Capture the cell that displays the provided text and extract its [X, Y] central coordinate. 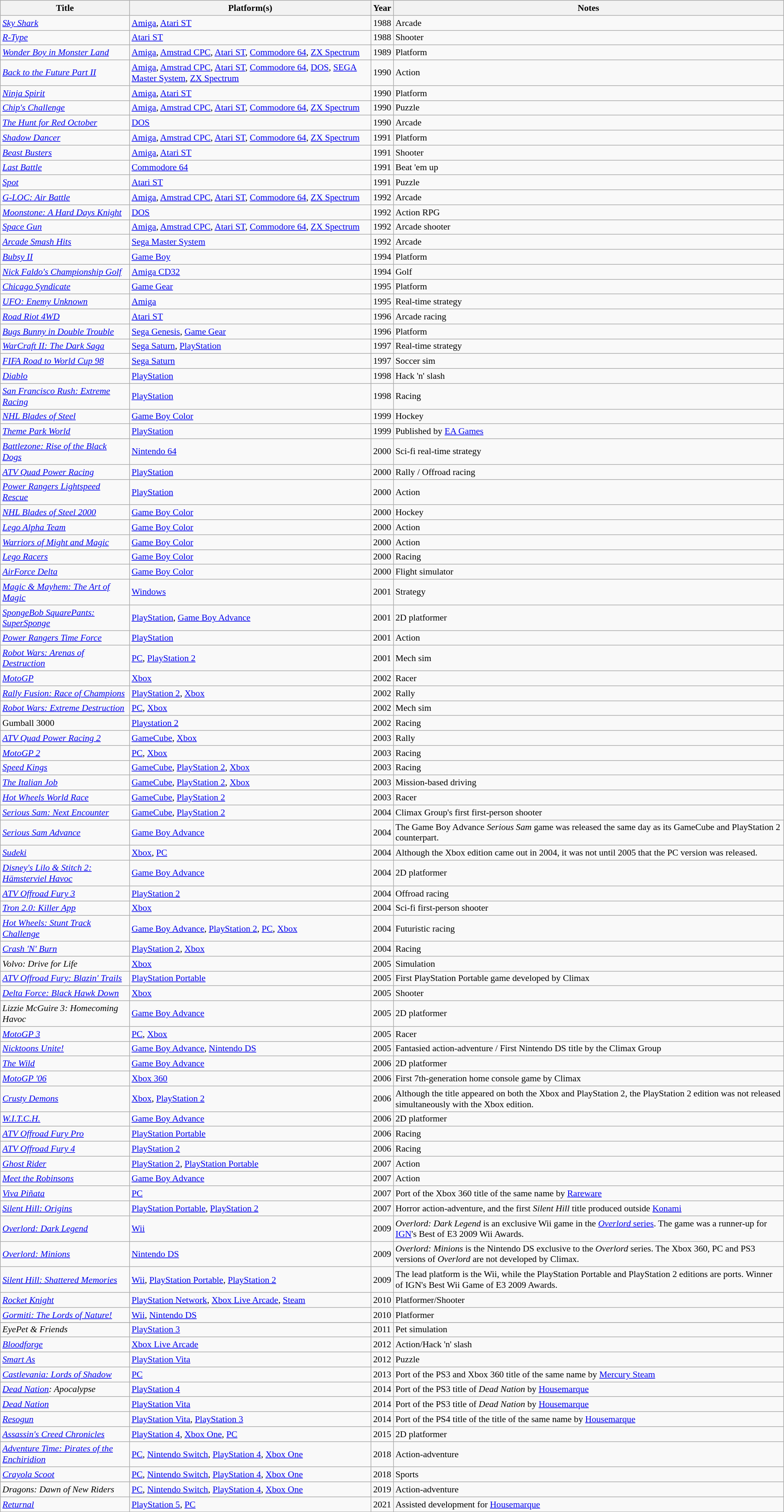
PlayStation Vita, PlayStation 3 [250, 1419]
Bugs Bunny in Double Trouble [65, 332]
2021 [382, 1504]
Overlord: Minions is the Nintendo DS exclusive to the Overlord series. The Xbox 360, PC and PS3 versions of Overlord are not developed by Climax. [589, 1254]
Flight simulator [589, 572]
Dead Nation [65, 1405]
Wii, Nintendo DS [250, 1315]
Horror action-adventure, and the first Silent Hill title produced outside Konami [589, 1208]
Theme Park World [65, 432]
Sega Master System [250, 242]
Windows [250, 592]
Silent Hill: Origins [65, 1208]
PlayStation, Game Boy Advance [250, 618]
PC, PlayStation 2 [250, 658]
Port of the Xbox 360 title of the same name by Rareware [589, 1194]
Ghost Rider [65, 1164]
MotoGP '06 [65, 1079]
2019 [382, 1489]
Amiga CD32 [250, 272]
Back to the Future Part II [65, 73]
Arcade shooter [589, 227]
PlayStation 4, Xbox One, PC [250, 1434]
Offroad racing [589, 894]
Overlord: Minions [65, 1254]
FIFA Road to World Cup 98 [65, 361]
Sega Genesis, Game Gear [250, 332]
Strategy [589, 592]
Shadow Dancer [65, 138]
Disney's Lilo & Stitch 2: Hämsterviel Havoc [65, 873]
Speed Kings [65, 768]
Overlord: Dark Legend is an exclusive Wii game in the Overlord series. The game was a runner-up for IGN's Best of E3 2009 Wii Awards. [589, 1228]
Hot Wheels World Race [65, 798]
Playstation 2 [250, 723]
EyePet & Friends [65, 1330]
Amiga, Amstrad CPC, Atari ST, Commodore 64, DOS, SEGA Master System, ZX Spectrum [250, 73]
Amiga [250, 302]
Resogun [65, 1419]
Beat 'em up [589, 168]
Lizzie McGuire 3: Homecoming Havoc [65, 1014]
Nick Faldo's Championship Golf [65, 272]
Nintendo DS [250, 1254]
Title [65, 8]
The lead platform is the Wii, while the PlayStation Portable and PlayStation 2 editions are ports. Winner of IGN's Best Wii Game of E3 2009 Awards. [589, 1280]
The Italian Job [65, 783]
ATV Offroad Fury 3 [65, 894]
PlayStation Network, Xbox Live Arcade, Steam [250, 1300]
Rally Fusion: Race of Champions [65, 693]
GameCube, Xbox [250, 738]
Battlezone: Rise of the Black Dogs [65, 452]
Assisted development for Housemarque [589, 1504]
PlayStation 5, PC [250, 1504]
Magic & Mayhem: The Art of Magic [65, 592]
Last Battle [65, 168]
Wii, PlayStation Portable, PlayStation 2 [250, 1280]
Power Rangers Lightspeed Rescue [65, 492]
Crusty Demons [65, 1099]
Delta Force: Black Hawk Down [65, 994]
2015 [382, 1434]
Lego Racers [65, 557]
PlayStation Portable, PlayStation 2 [250, 1208]
Sega Saturn, PlayStation [250, 346]
Action RPG [589, 212]
Golf [589, 272]
Platform(s) [250, 8]
Port of the PS3 and Xbox 360 title of the same name by Mercury Steam [589, 1374]
Bloodforge [65, 1345]
Mission-based driving [589, 783]
Fantasied action-adventure / First Nintendo DS title by the Climax Group [589, 1049]
AirForce Delta [65, 572]
The Game Boy Advance Serious Sam game was released the same day as its GameCube and PlayStation 2 counterpart. [589, 833]
PlayStation 2, PlayStation Portable [250, 1164]
Moonstone: A Hard Days Knight [65, 212]
Assassin's Creed Chronicles [65, 1434]
Rally / Offroad racing [589, 472]
Although the title appeared on both the Xbox and PlayStation 2, the PlayStation 2 edition was not released simultaneously with the Xbox edition. [589, 1099]
First 7th-generation home console game by Climax [589, 1079]
Rocket Knight [65, 1300]
1989 [382, 53]
Warriors of Might and Magic [65, 542]
The Wild [65, 1064]
Gumball 3000 [65, 723]
PlayStation 3 [250, 1330]
Wonder Boy in Monster Land [65, 53]
Meet the Robinsons [65, 1179]
Pet simulation [589, 1330]
ATV Offroad Fury 4 [65, 1149]
Action/Hack 'n' slash [589, 1345]
Diablo [65, 376]
Serious Sam: Next Encounter [65, 812]
NHL Blades of Steel 2000 [65, 513]
Tron 2.0: Killer App [65, 908]
Sudeki [65, 853]
2011 [382, 1330]
Xbox Live Arcade [250, 1345]
W.I.T.C.H. [65, 1119]
Nicktoons Unite! [65, 1049]
Gormiti: The Lords of Nature! [65, 1315]
Beast Busters [65, 153]
The Hunt for Red October [65, 123]
Published by EA Games [589, 432]
Sci-fi first-person shooter [589, 908]
Xbox 360 [250, 1079]
Platformer [589, 1315]
Chip's Challenge [65, 108]
Wii [250, 1228]
Year [382, 8]
Ninja Spirit [65, 93]
Futuristic racing [589, 928]
Viva Piñata [65, 1194]
Climax Group's first first-person shooter [589, 812]
Game Gear [250, 287]
PlayStation 4 [250, 1389]
NHL Blades of Steel [65, 416]
Power Rangers Time Force [65, 638]
Game Boy Advance, Nintendo DS [250, 1049]
Lego Alpha Team [65, 527]
Robot Wars: Arenas of Destruction [65, 658]
UFO: Enemy Unknown [65, 302]
Serious Sam Advance [65, 833]
SpongeBob SquarePants: SuperSponge [65, 618]
Sci-fi real-time strategy [589, 452]
Castlevania: Lords of Shadow [65, 1374]
Port of the PS4 title of the title of the same name by Housemarque [589, 1419]
Returnal [65, 1504]
Adventure Time: Pirates of the Enchiridion [65, 1454]
Although the Xbox edition came out in 2004, it was not until 2005 that the PC version was released. [589, 853]
Arcade Smash Hits [65, 242]
Sports [589, 1475]
Hot Wheels: Stunt Track Challenge [65, 928]
Chicago Syndicate [65, 287]
San Francisco Rush: Extreme Racing [65, 396]
Space Gun [65, 227]
G-LOC: Air Battle [65, 197]
Game Boy Advance, PlayStation 2, PC, Xbox [250, 928]
Commodore 64 [250, 168]
R-Type [65, 38]
ATV Quad Power Racing 2 [65, 738]
ATV Offroad Fury Pro [65, 1134]
Smart As [65, 1360]
Robot Wars: Extreme Destruction [65, 708]
Xbox, PlayStation 2 [250, 1099]
ATV Offroad Fury: Blazin' Trails [65, 978]
Sky Shark [65, 23]
Spot [65, 183]
Crash 'N' Burn [65, 949]
Simulation [589, 964]
Dragons: Dawn of New Riders [65, 1489]
MotoGP 3 [65, 1034]
Game Boy [250, 257]
Hack 'n' slash [589, 376]
Road Riot 4WD [65, 317]
WarCraft II: The Dark Saga [65, 346]
Crayola Scoot [65, 1475]
MotoGP [65, 679]
Overlord: Dark Legend [65, 1228]
Volvo: Drive for Life [65, 964]
Notes [589, 8]
Xbox, PC [250, 853]
Soccer sim [589, 361]
MotoGP 2 [65, 753]
Nintendo 64 [250, 452]
Arcade racing [589, 317]
Dead Nation: Apocalypse [65, 1389]
First PlayStation Portable game developed by Climax [589, 978]
Silent Hill: Shattered Memories [65, 1280]
ATV Quad Power Racing [65, 472]
Bubsy II [65, 257]
Sega Saturn [250, 361]
2013 [382, 1374]
Platformer/Shooter [589, 1300]
